Identify which cell holds the provided text, then report its [x, y] central coordinate. 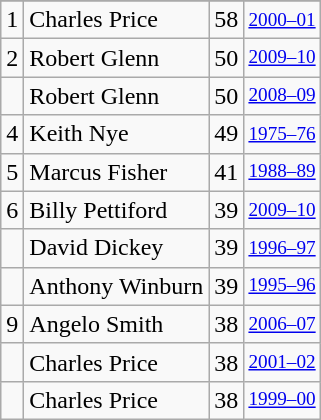
Angelo Smith [116, 324]
Keith Nye [116, 134]
6 [12, 210]
2000–01 [282, 20]
58 [226, 20]
Billy Pettiford [116, 210]
4 [12, 134]
2001–02 [282, 362]
2006–07 [282, 324]
Marcus Fisher [116, 172]
9 [12, 324]
41 [226, 172]
1996–97 [282, 248]
David Dickey [116, 248]
1975–76 [282, 134]
2008–09 [282, 96]
1999–00 [282, 400]
1 [12, 20]
1988–89 [282, 172]
2 [12, 58]
1995–96 [282, 286]
5 [12, 172]
49 [226, 134]
Anthony Winburn [116, 286]
